Detect which cell encompasses the target text, then output its [X, Y] center coordinate. 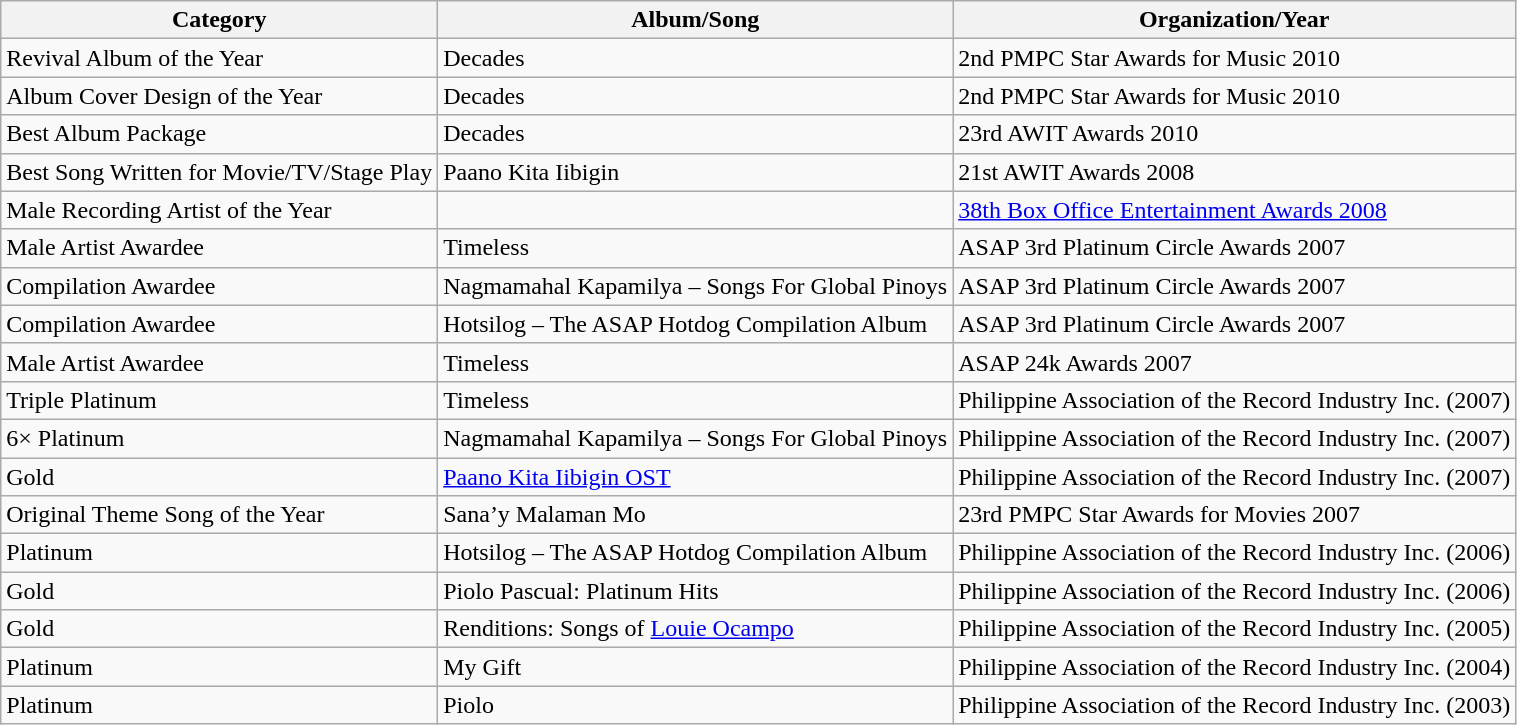
ASAP 24k Awards 2007 [1234, 362]
Best Song Written for Movie/TV/Stage Play [220, 172]
Philippine Association of the Record Industry Inc. (2004) [1234, 667]
Category [220, 20]
Piolo [696, 705]
Male Recording Artist of the Year [220, 210]
Album Cover Design of the Year [220, 96]
Best Album Package [220, 134]
23rd AWIT Awards 2010 [1234, 134]
Philippine Association of the Record Industry Inc. (2005) [1234, 629]
Piolo Pascual: Platinum Hits [696, 591]
21st AWIT Awards 2008 [1234, 172]
My Gift [696, 667]
Album/Song [696, 20]
Revival Album of the Year [220, 58]
Original Theme Song of the Year [220, 515]
Paano Kita Iibigin [696, 172]
6× Platinum [220, 438]
38th Box Office Entertainment Awards 2008 [1234, 210]
Renditions: Songs of Louie Ocampo [696, 629]
23rd PMPC Star Awards for Movies 2007 [1234, 515]
Philippine Association of the Record Industry Inc. (2003) [1234, 705]
Organization/Year [1234, 20]
Sana’y Malaman Mo [696, 515]
Triple Platinum [220, 400]
Paano Kita Iibigin OST [696, 477]
